Locate the cell with the specified text and output its (X, Y) center coordinate. 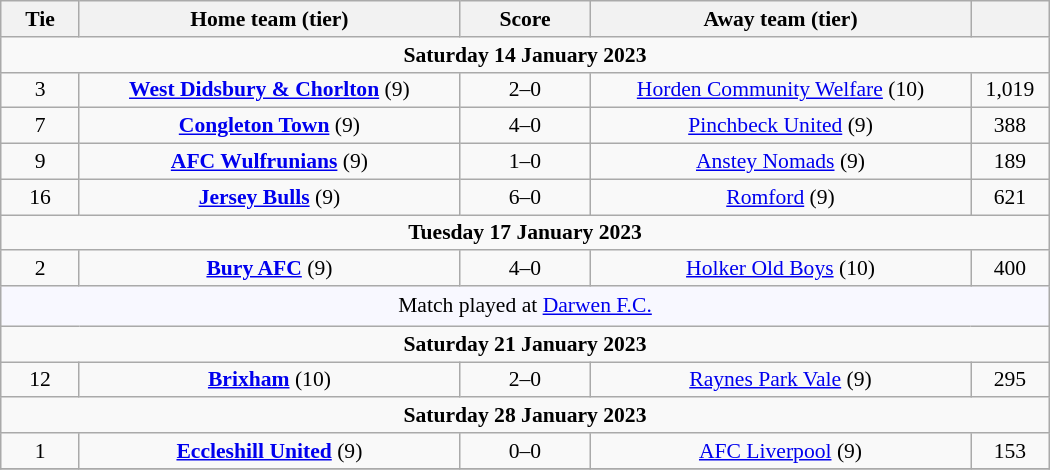
16 (40, 197)
Holker Old Boys (10) (781, 269)
295 (1010, 380)
Saturday 21 January 2023 (525, 344)
Match played at Darwen F.C. (525, 306)
Tuesday 17 January 2023 (525, 233)
Eccleshill United (9) (269, 451)
400 (1010, 269)
Bury AFC (9) (269, 269)
Tie (40, 19)
1 (40, 451)
Raynes Park Vale (9) (781, 380)
Home team (tier) (269, 19)
7 (40, 126)
9 (40, 162)
Score (524, 19)
Romford (9) (781, 197)
Congleton Town (9) (269, 126)
West Didsbury & Chorlton (9) (269, 90)
Anstey Nomads (9) (781, 162)
1,019 (1010, 90)
1–0 (524, 162)
12 (40, 380)
621 (1010, 197)
AFC Wulfrunians (9) (269, 162)
Saturday 14 January 2023 (525, 55)
388 (1010, 126)
189 (1010, 162)
Horden Community Welfare (10) (781, 90)
Away team (tier) (781, 19)
0–0 (524, 451)
AFC Liverpool (9) (781, 451)
Jersey Bulls (9) (269, 197)
Saturday 28 January 2023 (525, 416)
Brixham (10) (269, 380)
153 (1010, 451)
2 (40, 269)
Pinchbeck United (9) (781, 126)
3 (40, 90)
6–0 (524, 197)
